Extract the [x, y] coordinate from the center of the cell holding the provided text.  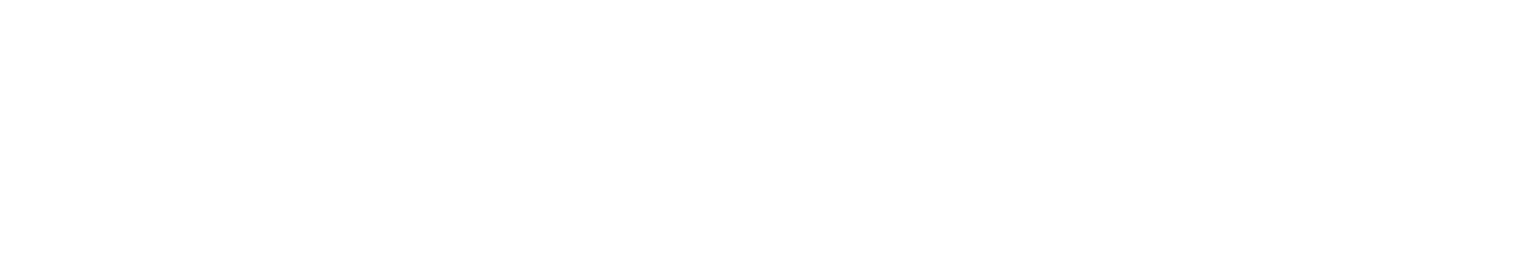
McQueen [960, 188]
Mason [1370, 65]
Eggen [1370, 37]
Fraser [281, 217]
Donovan [866, 37]
Quest [430, 217]
Swann [1129, 37]
Scott [1273, 217]
Denis [1370, 188]
Hale [773, 65]
Kubinec [208, 37]
Rodney [354, 217]
Dorward [686, 217]
Jeneroux [281, 65]
Hehr [1129, 65]
Jablonski [132, 37]
Fawcett [1203, 217]
Saskiw [773, 37]
Dallas [1203, 188]
Campbell [686, 188]
Bhullar [1273, 188]
Horne [513, 188]
Olson [1129, 188]
Wilson [430, 65]
Jansen [960, 217]
Forsyth [686, 65]
Oberle [208, 188]
Amery [208, 65]
Fritz [208, 217]
Klimchuk [1046, 188]
Griffiths [513, 217]
VanderBurg [866, 217]
McAllister [598, 37]
Starke [598, 217]
Towle [686, 37]
Anderson [513, 65]
Drysdale [132, 188]
Hancock [866, 188]
Redford [773, 188]
Kang [1046, 37]
Rogers [132, 65]
Horner [598, 188]
Olesen [281, 37]
Weadick [1129, 217]
Pedersen [513, 37]
Bhardwaj [1370, 217]
Blakeman [1046, 65]
Sherman [960, 65]
McIver [354, 188]
Smith [598, 65]
Barnes [430, 37]
Hughes [281, 188]
